Find where the given text appears and provide that cell's center as [X, Y] coordinate. 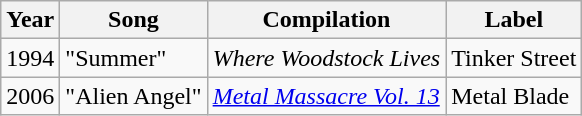
2006 [30, 96]
Where Woodstock Lives [326, 58]
Label [514, 20]
"Summer" [134, 58]
Metal Blade [514, 96]
"Alien Angel" [134, 96]
1994 [30, 58]
Metal Massacre Vol. 13 [326, 96]
Compilation [326, 20]
Tinker Street [514, 58]
Song [134, 20]
Year [30, 20]
